Pinpoint the cell where the given text exists, returning its (x, y) midpoint coordinate. 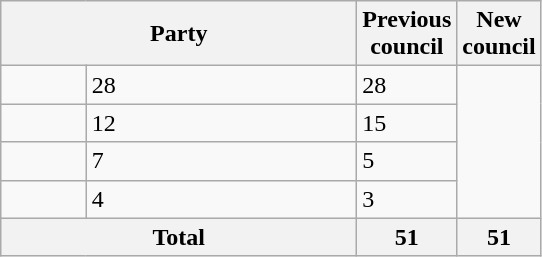
4 (222, 199)
Party (179, 34)
Total (179, 237)
5 (407, 161)
15 (407, 123)
7 (222, 161)
Previous council (407, 34)
New council (499, 34)
12 (222, 123)
3 (407, 199)
